For the text-containing cell, return its midpoint in [X, Y] coordinate format. 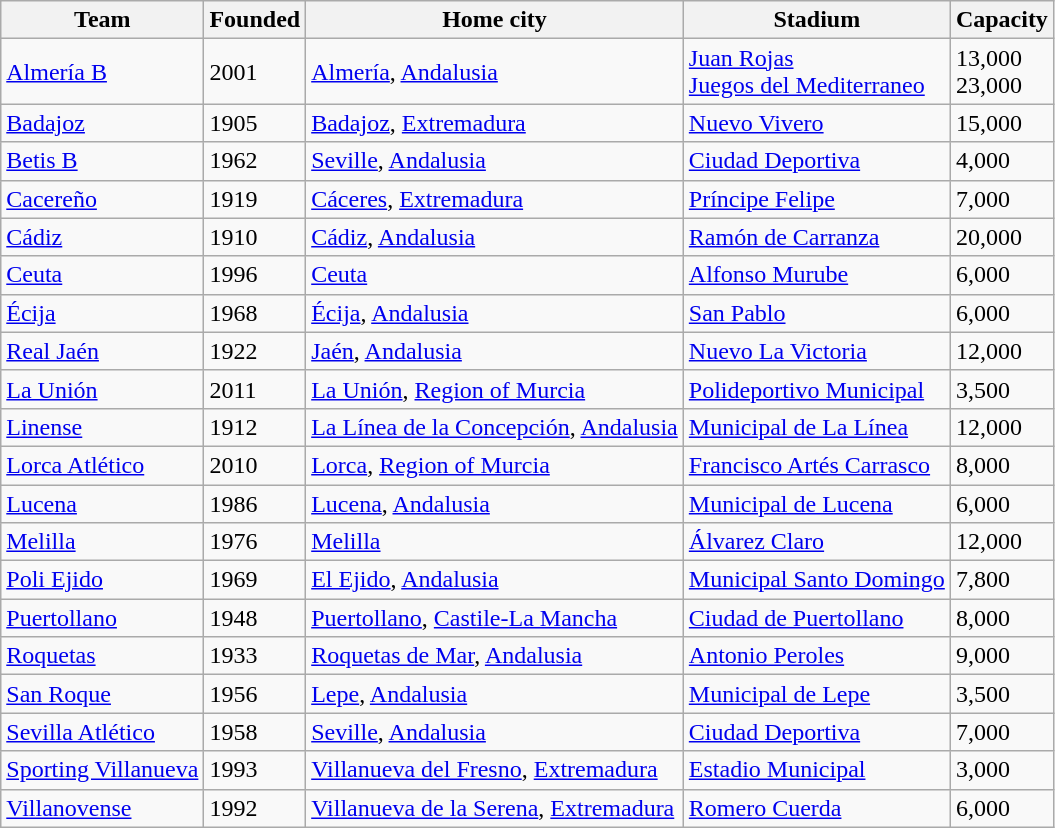
13,00023,000 [1002, 72]
Stadium [816, 20]
Municipal Santo Domingo [816, 580]
Francisco Artés Carrasco [816, 465]
Cádiz [102, 237]
Badajoz, Extremadura [495, 123]
La Línea de la Concepción, Andalusia [495, 427]
Lucena [102, 503]
Romero Cuerda [816, 808]
El Ejido, Andalusia [495, 580]
Home city [495, 20]
Cáceres, Extremadura [495, 199]
1905 [255, 123]
Roquetas [102, 656]
Villanueva del Fresno, Extremadura [495, 770]
1968 [255, 313]
Lorca Atlético [102, 465]
Ciudad de Puertollano [816, 618]
1910 [255, 237]
1919 [255, 199]
Lepe, Andalusia [495, 694]
2001 [255, 72]
Alfonso Murube [816, 275]
Juan RojasJuegos del Mediterraneo [816, 72]
1993 [255, 770]
Roquetas de Mar, Andalusia [495, 656]
1986 [255, 503]
3,000 [1002, 770]
1956 [255, 694]
Poli Ejido [102, 580]
9,000 [1002, 656]
Cádiz, Andalusia [495, 237]
Linense [102, 427]
1958 [255, 732]
Jaén, Andalusia [495, 351]
Polideportivo Municipal [816, 389]
Nuevo La Victoria [816, 351]
1976 [255, 542]
1912 [255, 427]
Nuevo Vivero [816, 123]
Municipal de Lucena [816, 503]
Municipal de Lepe [816, 694]
Puertollano [102, 618]
1962 [255, 161]
1948 [255, 618]
Lorca, Region of Murcia [495, 465]
Municipal de La Línea [816, 427]
Antonio Peroles [816, 656]
Almería B [102, 72]
1922 [255, 351]
4,000 [1002, 161]
Ramón de Carranza [816, 237]
Team [102, 20]
Real Jaén [102, 351]
Lucena, Andalusia [495, 503]
Betis B [102, 161]
Álvarez Claro [816, 542]
20,000 [1002, 237]
Écija [102, 313]
La Unión, Region of Murcia [495, 389]
San Pablo [816, 313]
San Roque [102, 694]
Sporting Villanueva [102, 770]
Badajoz [102, 123]
1969 [255, 580]
2010 [255, 465]
Villanovense [102, 808]
2011 [255, 389]
15,000 [1002, 123]
Écija, Andalusia [495, 313]
1992 [255, 808]
1933 [255, 656]
Sevilla Atlético [102, 732]
Puertollano, Castile-La Mancha [495, 618]
7,800 [1002, 580]
Príncipe Felipe [816, 199]
1996 [255, 275]
Capacity [1002, 20]
Founded [255, 20]
La Unión [102, 389]
Villanueva de la Serena, Extremadura [495, 808]
Cacereño [102, 199]
Estadio Municipal [816, 770]
Almería, Andalusia [495, 72]
